Output the (x, y) coordinate of the center of the cell containing the given text.  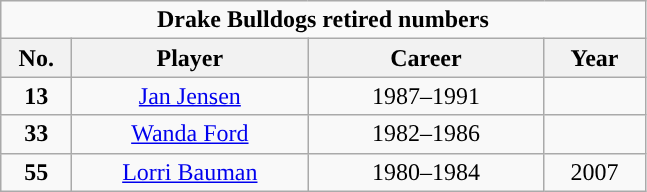
Wanda Ford (190, 134)
1987–1991 (426, 96)
1982–1986 (426, 134)
13 (36, 96)
No. (36, 58)
Drake Bulldogs retired numbers (323, 20)
55 (36, 172)
1980–1984 (426, 172)
Year (594, 58)
2007 (594, 172)
33 (36, 134)
Player (190, 58)
Jan Jensen (190, 96)
Career (426, 58)
Lorri Bauman (190, 172)
